Determine the [x, y] coordinate at the center of the cell enclosing the given text.  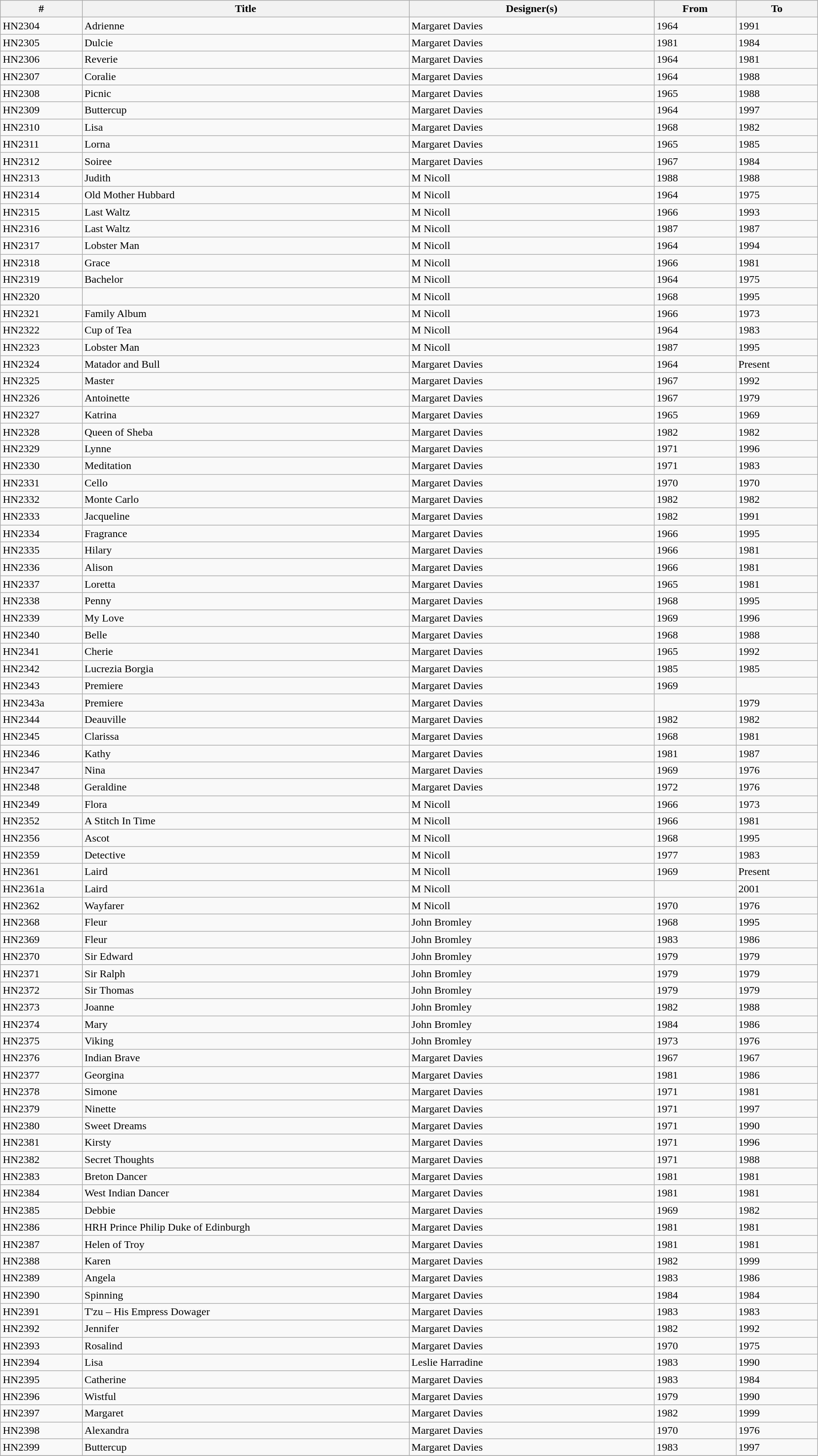
2001 [777, 889]
Deauville [246, 719]
HN2335 [41, 550]
Joanne [246, 1007]
Angela [246, 1278]
Katrina [246, 415]
HN2309 [41, 110]
Dulcie [246, 43]
# [41, 9]
Simone [246, 1092]
Debbie [246, 1210]
Master [246, 381]
Ascot [246, 838]
HN2346 [41, 754]
HN2311 [41, 144]
Sir Edward [246, 956]
Wistful [246, 1396]
HN2334 [41, 533]
HN2313 [41, 178]
HN2374 [41, 1024]
HN2372 [41, 990]
HN2317 [41, 246]
HN2348 [41, 787]
HN2312 [41, 161]
HN2379 [41, 1109]
HN2337 [41, 584]
HN2343 [41, 686]
Picnic [246, 93]
HN2369 [41, 939]
HN2333 [41, 517]
Adrienne [246, 26]
HN2321 [41, 313]
Cup of Tea [246, 330]
Jacqueline [246, 517]
HN2315 [41, 212]
HN2390 [41, 1295]
Geraldine [246, 787]
HN2356 [41, 838]
Cherie [246, 652]
HN2322 [41, 330]
HN2385 [41, 1210]
HN2328 [41, 432]
HN2376 [41, 1058]
HN2377 [41, 1075]
HN2373 [41, 1007]
HN2332 [41, 500]
1993 [777, 212]
HN2347 [41, 770]
HN2362 [41, 906]
HN2368 [41, 923]
HN2323 [41, 347]
HN2314 [41, 195]
Karen [246, 1261]
Georgina [246, 1075]
HN2308 [41, 93]
Cello [246, 482]
Mary [246, 1024]
Matador and Bull [246, 364]
Antoinette [246, 398]
Meditation [246, 465]
HN2370 [41, 956]
Designer(s) [532, 9]
1994 [777, 246]
Wayfarer [246, 906]
HN2394 [41, 1363]
HN2331 [41, 482]
HN2396 [41, 1396]
A Stitch In Time [246, 821]
HN2389 [41, 1278]
HN2325 [41, 381]
Penny [246, 601]
Title [246, 9]
1972 [695, 787]
HN2399 [41, 1447]
Judith [246, 178]
HN2398 [41, 1430]
HN2324 [41, 364]
HN2380 [41, 1126]
From [695, 9]
Kirsty [246, 1143]
Bachelor [246, 280]
Jennifer [246, 1329]
HN2320 [41, 297]
Nina [246, 770]
HN2304 [41, 26]
Alison [246, 567]
Lucrezia Borgia [246, 669]
Lynne [246, 449]
Helen of Troy [246, 1244]
Sir Ralph [246, 973]
HN2343a [41, 702]
Secret Thoughts [246, 1159]
My Love [246, 618]
Rosalind [246, 1346]
Breton Dancer [246, 1176]
HN2392 [41, 1329]
HN2342 [41, 669]
Lorna [246, 144]
HN2310 [41, 127]
HRH Prince Philip Duke of Edinburgh [246, 1227]
Reverie [246, 60]
HN2387 [41, 1244]
HN2338 [41, 601]
HN2319 [41, 280]
HN2393 [41, 1346]
Ninette [246, 1109]
Family Album [246, 313]
Detective [246, 855]
HN2378 [41, 1092]
Sir Thomas [246, 990]
HN2375 [41, 1041]
HN2361a [41, 889]
Soiree [246, 161]
Coralie [246, 76]
Belle [246, 635]
HN2371 [41, 973]
Fragrance [246, 533]
Alexandra [246, 1430]
West Indian Dancer [246, 1193]
1977 [695, 855]
Catherine [246, 1380]
HN2381 [41, 1143]
HN2397 [41, 1413]
Grace [246, 263]
HN2326 [41, 398]
Clarissa [246, 736]
HN2382 [41, 1159]
Flora [246, 804]
Queen of Sheba [246, 432]
HN2384 [41, 1193]
Indian Brave [246, 1058]
HN2345 [41, 736]
HN2361 [41, 872]
Viking [246, 1041]
HN2339 [41, 618]
HN2318 [41, 263]
HN2349 [41, 804]
Hilary [246, 550]
HN2352 [41, 821]
HN2386 [41, 1227]
Monte Carlo [246, 500]
HN2306 [41, 60]
Kathy [246, 754]
Leslie Harradine [532, 1363]
HN2340 [41, 635]
HN2391 [41, 1312]
HN2395 [41, 1380]
Old Mother Hubbard [246, 195]
HN2388 [41, 1261]
HN2336 [41, 567]
HN2327 [41, 415]
Margaret [246, 1413]
HN2330 [41, 465]
HN2316 [41, 229]
HN2359 [41, 855]
HN2329 [41, 449]
To [777, 9]
Loretta [246, 584]
Sweet Dreams [246, 1126]
HN2307 [41, 76]
T'zu – His Empress Dowager [246, 1312]
HN2341 [41, 652]
Spinning [246, 1295]
HN2305 [41, 43]
HN2383 [41, 1176]
HN2344 [41, 719]
